Provide the (x, y) coordinate of the cell's center where the given text is located.  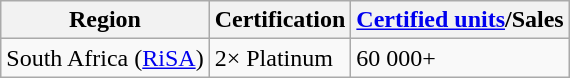
60 000+ (460, 58)
Certified units/Sales (460, 20)
Certification (280, 20)
2× Platinum (280, 58)
South Africa (RiSA) (105, 58)
Region (105, 20)
